Output the (X, Y) coordinate of the center of the cell containing the given text.  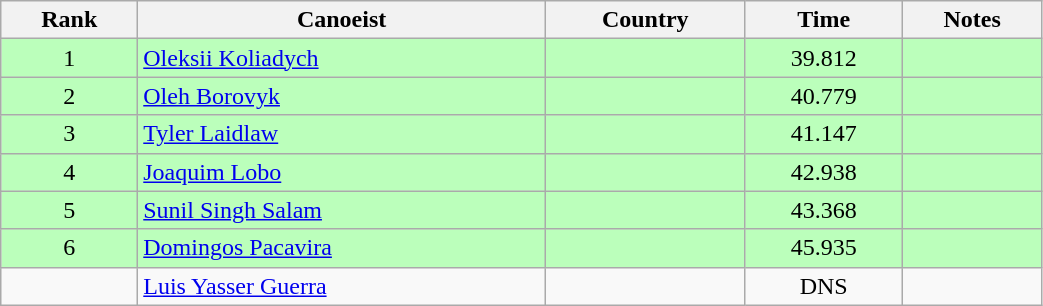
Luis Yasser Guerra (342, 286)
1 (70, 58)
Oleh Borovyk (342, 96)
Sunil Singh Salam (342, 210)
Time (824, 20)
39.812 (824, 58)
4 (70, 172)
Rank (70, 20)
40.779 (824, 96)
5 (70, 210)
Country (645, 20)
Canoeist (342, 20)
41.147 (824, 134)
Domingos Pacavira (342, 248)
6 (70, 248)
45.935 (824, 248)
Tyler Laidlaw (342, 134)
43.368 (824, 210)
42.938 (824, 172)
2 (70, 96)
3 (70, 134)
Notes (972, 20)
Oleksii Koliadych (342, 58)
Joaquim Lobo (342, 172)
DNS (824, 286)
